Determine the [X, Y] coordinate at the center of the cell enclosing the given text.  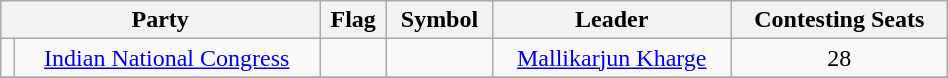
Leader [612, 20]
Symbol [440, 20]
Indian National Congress [167, 58]
Contesting Seats [839, 20]
28 [839, 58]
Party [160, 20]
Flag [354, 20]
Mallikarjun Kharge [612, 58]
